Output the (x, y) coordinate of the center of the cell containing the given text.  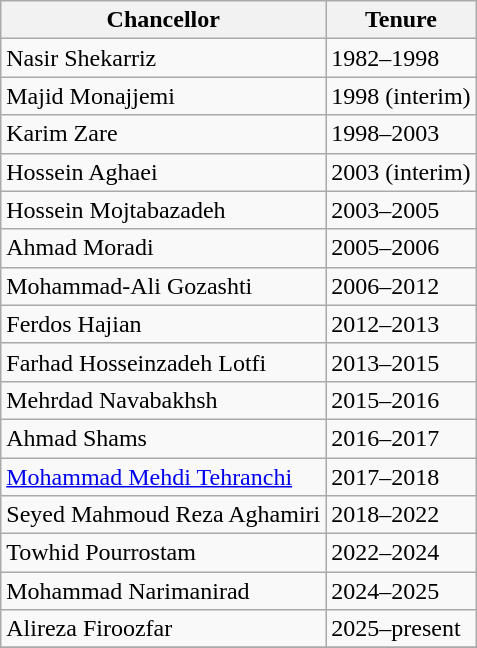
Karim Zare (164, 134)
Hossein Mojtabazadeh (164, 210)
Hossein Aghaei (164, 172)
2018–2022 (401, 515)
Mohammad Mehdi Tehranchi (164, 477)
Ahmad Shams (164, 438)
Tenure (401, 20)
2017–2018 (401, 477)
Mehrdad Navabakhsh (164, 400)
Nasir Shekarriz (164, 58)
2024–2025 (401, 591)
Chancellor (164, 20)
1982–1998 (401, 58)
Majid Monajjemi (164, 96)
Ahmad Moradi (164, 248)
1998–2003 (401, 134)
2003 (interim) (401, 172)
Seyed Mahmoud Reza Aghamiri (164, 515)
Mohammad-Ali Gozashti (164, 286)
2025–present (401, 629)
Mohammad Narimanirad (164, 591)
Farhad Hosseinzadeh Lotfi (164, 362)
Alireza Firoozfar (164, 629)
Towhid Pourrostam (164, 553)
2003–2005 (401, 210)
Ferdos Hajian (164, 324)
1998 (interim) (401, 96)
2016–2017 (401, 438)
2015–2016 (401, 400)
2006–2012 (401, 286)
2013–2015 (401, 362)
2022–2024 (401, 553)
2012–2013 (401, 324)
2005–2006 (401, 248)
